Capture the cell that displays the provided text and extract its (X, Y) central coordinate. 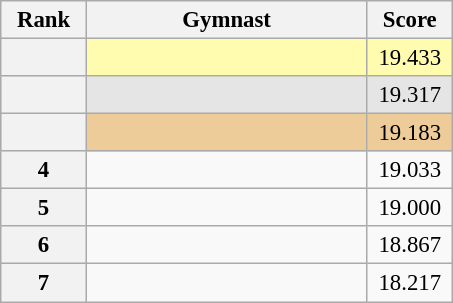
19.183 (410, 133)
19.000 (410, 208)
7 (44, 283)
5 (44, 208)
19.433 (410, 58)
4 (44, 170)
19.317 (410, 95)
18.217 (410, 283)
Score (410, 20)
18.867 (410, 245)
6 (44, 245)
19.033 (410, 170)
Rank (44, 20)
Gymnast (226, 20)
